Find where the given text appears and provide that cell's center as [x, y] coordinate. 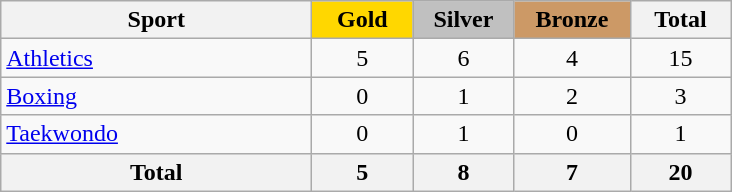
3 [680, 96]
Athletics [156, 58]
6 [464, 58]
2 [572, 96]
8 [464, 172]
Sport [156, 20]
4 [572, 58]
Silver [464, 20]
Bronze [572, 20]
Taekwondo [156, 134]
15 [680, 58]
Gold [362, 20]
20 [680, 172]
Boxing [156, 96]
7 [572, 172]
